Identify which cell holds the provided text, then report its [X, Y] central coordinate. 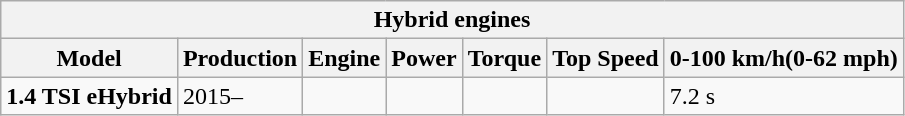
1.4 TSI eHybrid [90, 96]
0-100 km/h(0-62 mph) [784, 58]
Top Speed [606, 58]
Power [424, 58]
Torque [504, 58]
Model [90, 58]
2015– [240, 96]
Engine [344, 58]
Hybrid engines [452, 20]
7.2 s [784, 96]
Production [240, 58]
